Locate the cell with the specified text and output its [X, Y] center coordinate. 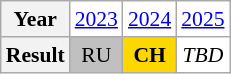
2023 [96, 19]
Result [36, 55]
CH [150, 55]
2024 [150, 19]
2025 [202, 19]
TBD [202, 55]
Year [36, 19]
RU [96, 55]
